Detect which cell encompasses the target text, then output its [X, Y] center coordinate. 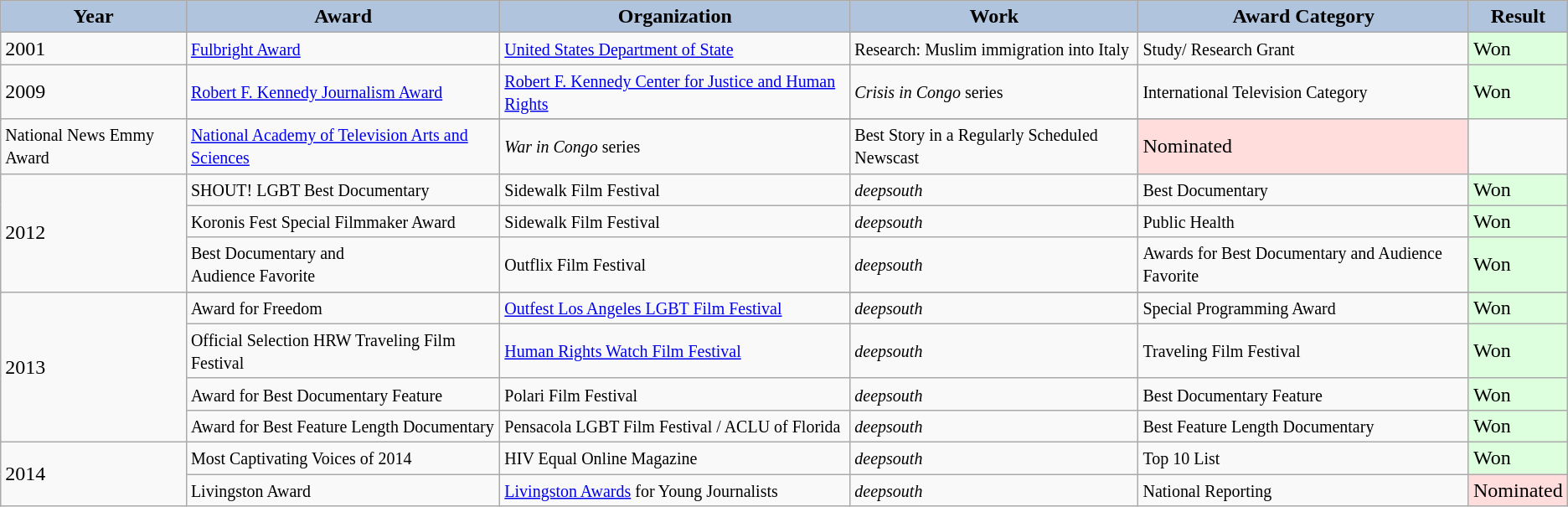
HIV Equal Online Magazine [675, 458]
Award for Freedom [343, 308]
2009 [94, 92]
Top 10 List [1303, 458]
Traveling Film Festival [1303, 350]
Livingston Award [343, 490]
2012 [94, 233]
National Academy of Television Arts and Sciences [343, 146]
Best Documentary andAudience Favorite [343, 265]
Awards for Best Documentary and Audience Favorite [1303, 265]
Award for Best Feature Length Documentary [343, 426]
Result [1518, 17]
Koronis Fest Special Filmmaker Award [343, 221]
Outflix Film Festival [675, 265]
2001 [94, 49]
Human Rights Watch Film Festival [675, 350]
Robert F. Kennedy Center for Justice and Human Rights [675, 92]
Official Selection HRW Traveling Film Festival [343, 350]
Robert F. Kennedy Journalism Award [343, 92]
Livingston Awards for Young Journalists [675, 490]
Most Captivating Voices of 2014 [343, 458]
2013 [94, 367]
International Television Category [1303, 92]
National News Emmy Award [94, 146]
SHOUT! LGBT Best Documentary [343, 189]
Public Health [1303, 221]
Best Feature Length Documentary [1303, 426]
Fulbright Award [343, 49]
Work [994, 17]
Pensacola LGBT Film Festival / ACLU of Florida [675, 426]
Special Programming Award [1303, 308]
Organization [675, 17]
Award for Best Documentary Feature [343, 394]
National Reporting [1303, 490]
Year [94, 17]
Outfest Los Angeles LGBT Film Festival [675, 308]
War in Congo series [675, 146]
Polari Film Festival [675, 394]
United States Department of State [675, 49]
Award Category [1303, 17]
Best Story in a Regularly Scheduled Newscast [994, 146]
Best Documentary Feature [1303, 394]
Best Documentary [1303, 189]
Study/ Research Grant [1303, 49]
2014 [94, 473]
Crisis in Congo series [994, 92]
Research: Muslim immigration into Italy [994, 49]
Award [343, 17]
